For the text-containing cell, return its midpoint in (X, Y) coordinate format. 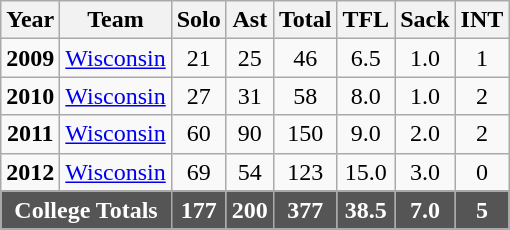
21 (198, 58)
Team (116, 20)
3.0 (425, 172)
90 (250, 134)
Solo (198, 20)
2.0 (425, 134)
25 (250, 58)
123 (305, 172)
1 (482, 58)
177 (198, 210)
377 (305, 210)
60 (198, 134)
46 (305, 58)
0 (482, 172)
Total (305, 20)
8.0 (366, 96)
TFL (366, 20)
Ast (250, 20)
2010 (30, 96)
27 (198, 96)
5 (482, 210)
54 (250, 172)
2009 (30, 58)
200 (250, 210)
31 (250, 96)
150 (305, 134)
2011 (30, 134)
7.0 (425, 210)
2012 (30, 172)
69 (198, 172)
58 (305, 96)
Sack (425, 20)
6.5 (366, 58)
INT (482, 20)
Year (30, 20)
College Totals (86, 210)
15.0 (366, 172)
9.0 (366, 134)
38.5 (366, 210)
